Return (X, Y) of the center of cell containing provided text 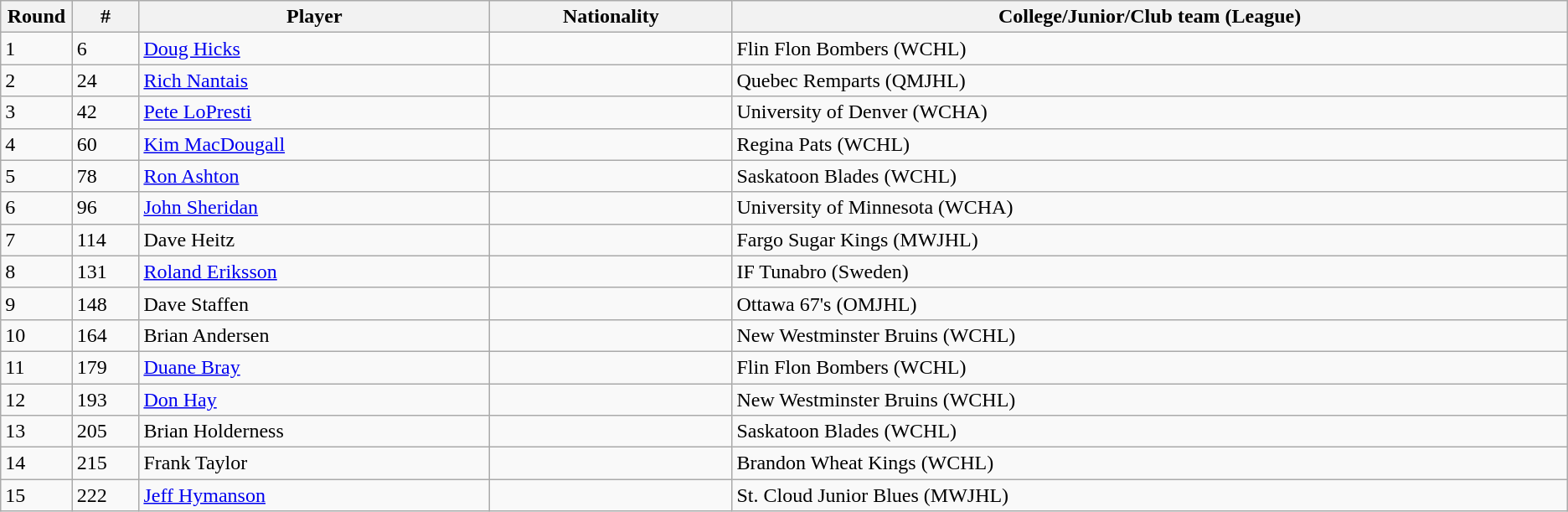
Dave Staffen (315, 303)
148 (106, 303)
Player (315, 17)
10 (37, 335)
60 (106, 144)
Frank Taylor (315, 463)
Dave Heitz (315, 240)
11 (37, 367)
Brandon Wheat Kings (WCHL) (1149, 463)
3 (37, 112)
IF Tunabro (Sweden) (1149, 272)
96 (106, 208)
St. Cloud Junior Blues (MWJHL) (1149, 495)
42 (106, 112)
Pete LoPresti (315, 112)
John Sheridan (315, 208)
14 (37, 463)
Fargo Sugar Kings (MWJHL) (1149, 240)
Roland Eriksson (315, 272)
7 (37, 240)
University of Denver (WCHA) (1149, 112)
8 (37, 272)
Don Hay (315, 400)
13 (37, 432)
Jeff Hymanson (315, 495)
Rich Nantais (315, 80)
15 (37, 495)
215 (106, 463)
24 (106, 80)
Ottawa 67's (OMJHL) (1149, 303)
Brian Andersen (315, 335)
University of Minnesota (WCHA) (1149, 208)
164 (106, 335)
179 (106, 367)
4 (37, 144)
205 (106, 432)
Regina Pats (WCHL) (1149, 144)
9 (37, 303)
2 (37, 80)
Kim MacDougall (315, 144)
Duane Bray (315, 367)
Brian Holderness (315, 432)
114 (106, 240)
# (106, 17)
131 (106, 272)
Doug Hicks (315, 49)
Nationality (611, 17)
College/Junior/Club team (League) (1149, 17)
78 (106, 176)
12 (37, 400)
5 (37, 176)
Round (37, 17)
222 (106, 495)
Ron Ashton (315, 176)
Quebec Remparts (QMJHL) (1149, 80)
193 (106, 400)
1 (37, 49)
